Extract the (X, Y) coordinate from the center of the cell holding the provided text.  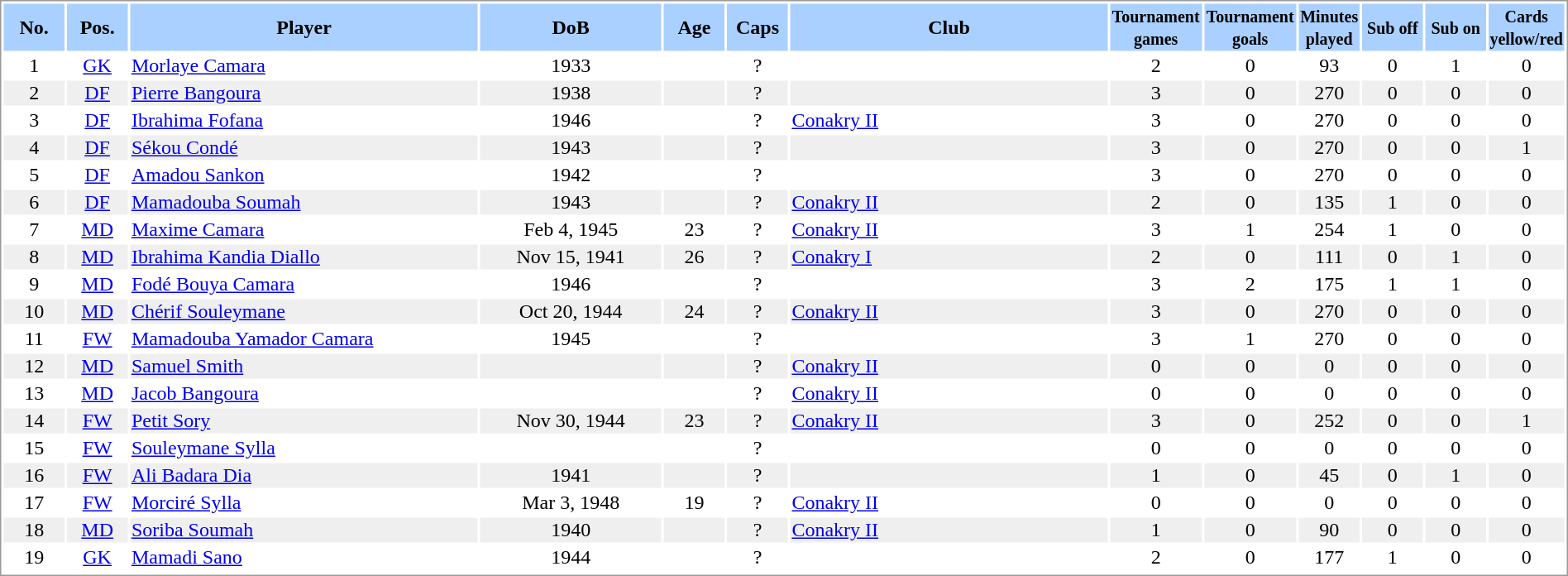
9 (33, 284)
45 (1329, 476)
252 (1329, 421)
13 (33, 393)
Ali Badara Dia (304, 476)
DoB (571, 26)
Mamadi Sano (304, 557)
Chérif Souleymane (304, 312)
11 (33, 338)
Sub off (1393, 26)
4 (33, 148)
Tournamentgames (1156, 26)
Cardsyellow/red (1527, 26)
15 (33, 448)
Feb 4, 1945 (571, 229)
Club (949, 26)
1941 (571, 476)
12 (33, 367)
16 (33, 476)
Oct 20, 1944 (571, 312)
Jacob Bangoura (304, 393)
Pos. (98, 26)
26 (695, 257)
Souleymane Sylla (304, 448)
Minutesplayed (1329, 26)
Sékou Condé (304, 148)
10 (33, 312)
Maxime Camara (304, 229)
6 (33, 203)
17 (33, 502)
111 (1329, 257)
1944 (571, 557)
1940 (571, 530)
1942 (571, 175)
1945 (571, 338)
254 (1329, 229)
1933 (571, 65)
Nov 15, 1941 (571, 257)
Mamadouba Soumah (304, 203)
1938 (571, 94)
Morlaye Camara (304, 65)
Ibrahima Fofana (304, 120)
Morciré Sylla (304, 502)
Fodé Bouya Camara (304, 284)
No. (33, 26)
Caps (758, 26)
Samuel Smith (304, 367)
Soriba Soumah (304, 530)
Age (695, 26)
Amadou Sankon (304, 175)
Sub on (1456, 26)
24 (695, 312)
Ibrahima Kandia Diallo (304, 257)
175 (1329, 284)
Petit Sory (304, 421)
90 (1329, 530)
Pierre Bangoura (304, 94)
177 (1329, 557)
5 (33, 175)
7 (33, 229)
14 (33, 421)
Conakry I (949, 257)
Nov 30, 1944 (571, 421)
8 (33, 257)
93 (1329, 65)
18 (33, 530)
135 (1329, 203)
Mamadouba Yamador Camara (304, 338)
Tournamentgoals (1250, 26)
Player (304, 26)
Mar 3, 1948 (571, 502)
